Return [X, Y] of the center of cell containing provided text 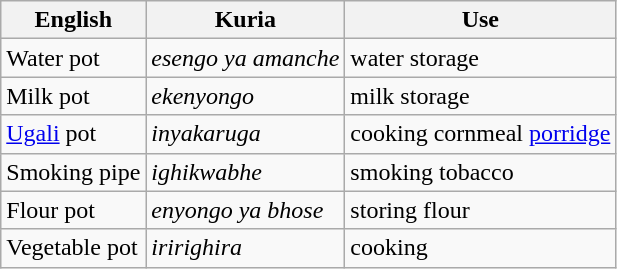
cooking cornmeal porridge [480, 134]
water storage [480, 58]
milk storage [480, 96]
Ugali pot [74, 134]
Kuria [246, 20]
Milk pot [74, 96]
smoking tobacco [480, 172]
Use [480, 20]
inyakaruga [246, 134]
ighikwabhe [246, 172]
enyongo ya bhose [246, 210]
Water pot [74, 58]
esengo ya amanche [246, 58]
iririghira [246, 248]
Flour pot [74, 210]
English [74, 20]
cooking [480, 248]
Vegetable pot [74, 248]
storing flour [480, 210]
ekenyongo [246, 96]
Smoking pipe [74, 172]
